From the cell containing the given text, extract its center point as [X, Y] coordinate. 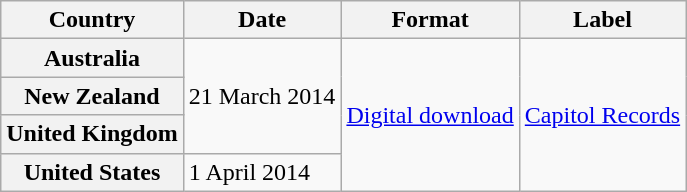
21 March 2014 [262, 96]
Label [602, 20]
Country [92, 20]
Date [262, 20]
New Zealand [92, 96]
United Kingdom [92, 134]
Format [430, 20]
United States [92, 172]
Capitol Records [602, 115]
Digital download [430, 115]
1 April 2014 [262, 172]
Australia [92, 58]
